Detect which cell encompasses the target text, then output its [x, y] center coordinate. 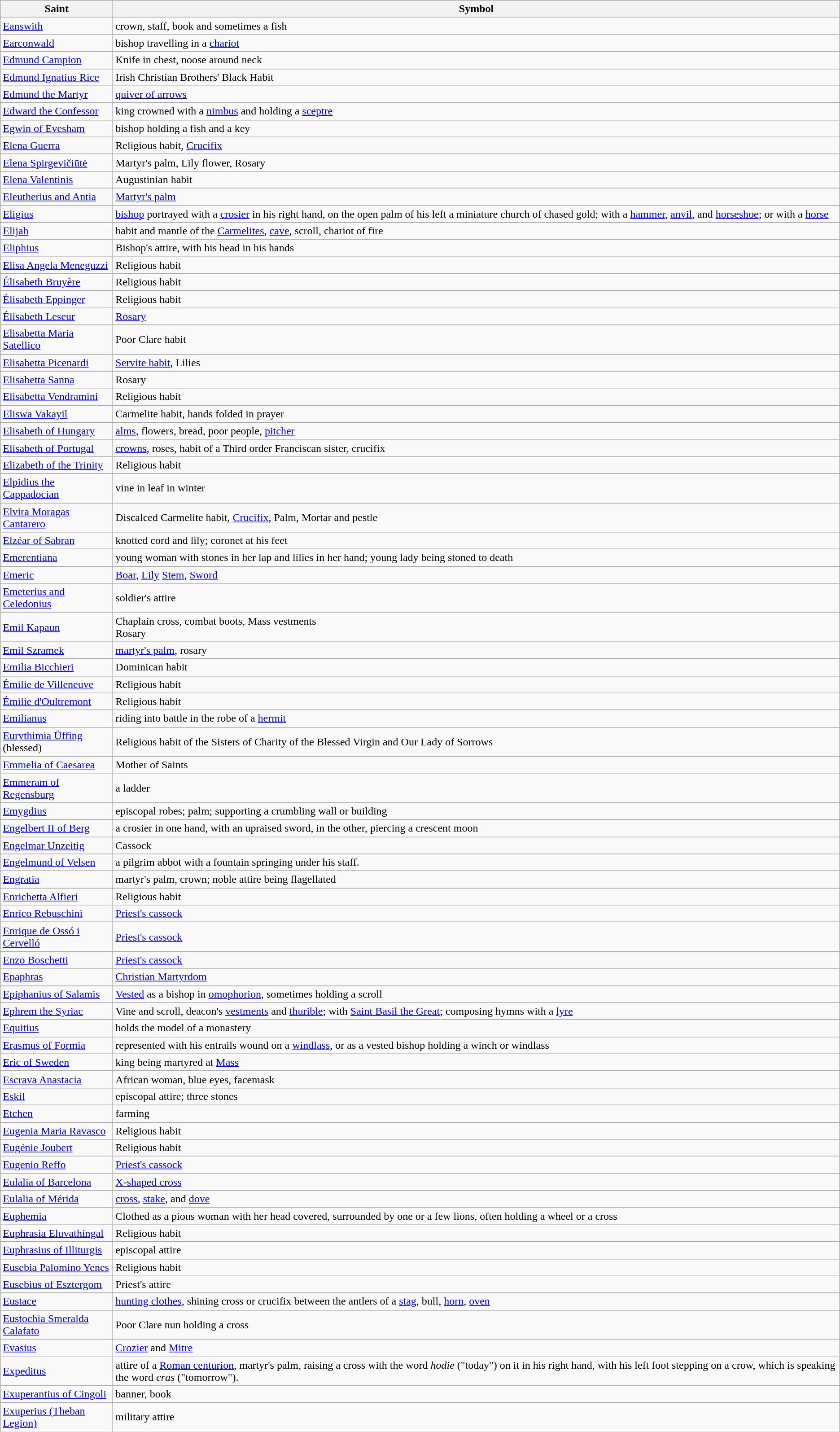
Epaphras [57, 977]
Crozier and Mitre [477, 1348]
Emygdius [57, 811]
Eurythimia Üffing (blessed) [57, 741]
a crosier in one hand, with an upraised sword, in the other, piercing a crescent moon [477, 828]
episcopal attire [477, 1250]
Boar, Lily Stem, Sword [477, 575]
Engelmund of Velsen [57, 863]
Eugenio Reffo [57, 1165]
Enrichetta Alfieri [57, 897]
farming [477, 1113]
Emeterius and Celedonius [57, 598]
Eliswa Vakayil [57, 414]
Enrico Rebuschini [57, 914]
bishop holding a fish and a key [477, 128]
Élisabeth Bruyère [57, 282]
Edmund the Martyr [57, 94]
Emilia Bicchieri [57, 667]
Eugenia Maria Ravasco [57, 1130]
Priest's attire [477, 1284]
Emmelia of Caesarea [57, 765]
Élisabeth Leseur [57, 316]
Eanswith [57, 26]
alms, flowers, bread, poor people, pitcher [477, 431]
Engelmar Unzeitig [57, 845]
Escrava Anastacia [57, 1079]
hunting clothes, shining cross or crucifix between the antlers of a stag, bull, horn, oven [477, 1301]
Elpidius the Cappadocian [57, 488]
Eleutherius and Antia [57, 197]
Etchen [57, 1113]
knotted cord and lily; coronet at his feet [477, 541]
episcopal robes; palm; supporting a crumbling wall or building [477, 811]
Edward the Confessor [57, 111]
Émilie de Villeneuve [57, 684]
Elisa Angela Meneguzzi [57, 265]
king crowned with a nimbus and holding a sceptre [477, 111]
soldier's attire [477, 598]
Poor Clare nun holding a cross [477, 1325]
Bishop's attire, with his head in his hands [477, 248]
Cassock [477, 845]
Clothed as a pious woman with her head covered, surrounded by one or a few lions, often holding a wheel or a cross [477, 1216]
Elisabetta Picenardi [57, 363]
Eusebia Palomino Yenes [57, 1267]
Servite habit, Lilies [477, 363]
Erasmus of Formia [57, 1045]
habit and mantle of the Carmelites, cave, scroll, chariot of fire [477, 231]
banner, book [477, 1394]
Earconwald [57, 43]
Emil Kapaun [57, 627]
Elzéar of Sabran [57, 541]
Elisabeth of Hungary [57, 431]
Elisabeth of Portugal [57, 448]
Elena Guerra [57, 145]
episcopal attire; three stones [477, 1096]
Eusebius of Esztergom [57, 1284]
Enzo Boschetti [57, 960]
military attire [477, 1417]
represented with his entrails wound on a windlass, or as a vested bishop holding a winch or windlass [477, 1045]
vine in leaf in winter [477, 488]
Saint [57, 9]
Eustochia Smeralda Calafato [57, 1325]
Eskil [57, 1096]
holds the model of a monastery [477, 1028]
Eulalia of Mérida [57, 1199]
Augustinian habit [477, 180]
crowns, roses, habit of a Third order Franciscan sister, crucifix [477, 448]
a ladder [477, 788]
Religious habit, Crucifix [477, 145]
Religious habit of the Sisters of Charity of the Blessed Virgin and Our Lady of Sorrows [477, 741]
Emmeram of Regensburg [57, 788]
Epiphanius of Salamis [57, 994]
Ephrem the Syriac [57, 1011]
Emerentiana [57, 558]
Eric of Sweden [57, 1062]
Elvira Moragas Cantarero [57, 517]
Eustace [57, 1301]
Elizabeth of the Trinity [57, 465]
Exuperantius of Cingoli [57, 1394]
Émilie d'Oultremont [57, 701]
Martyr's palm, Lily flower, Rosary [477, 162]
X-shaped cross [477, 1182]
king being martyred at Mass [477, 1062]
Equitius [57, 1028]
Dominican habit [477, 667]
Evasius [57, 1348]
Elisabetta Vendramini [57, 397]
martyr's palm, rosary [477, 650]
young woman with stones in her lap and lilies in her hand; young lady being stoned to death [477, 558]
Eligius [57, 214]
riding into battle in the robe of a hermit [477, 718]
Martyr's palm [477, 197]
African woman, blue eyes, facemask [477, 1079]
Exuperius (Theban Legion) [57, 1417]
Euphrasius of Illiturgis [57, 1250]
Emil Szramek [57, 650]
Elena Valentinis [57, 180]
Edmund Ignatius Rice [57, 77]
Emilianus [57, 718]
Vested as a bishop in omophorion, sometimes holding a scroll [477, 994]
Irish Christian Brothers' Black Habit [477, 77]
Elisabetta Sanna [57, 380]
Emeric [57, 575]
Poor Clare habit [477, 339]
Elijah [57, 231]
Christian Martyrdom [477, 977]
Discalced Carmelite habit, Crucifix, Palm, Mortar and pestle [477, 517]
Carmelite habit, hands folded in prayer [477, 414]
cross, stake, and dove [477, 1199]
Engratia [57, 880]
Euphemia [57, 1216]
quiver of arrows [477, 94]
Eugénie Joubert [57, 1148]
Knife in chest, noose around neck [477, 60]
Mother of Saints [477, 765]
martyr's palm, crown; noble attire being flagellated [477, 880]
Enrique de Ossó i Cervelló [57, 937]
Eulalia of Barcelona [57, 1182]
Eliphius [57, 248]
Symbol [477, 9]
bishop travelling in a chariot [477, 43]
Engelbert II of Berg [57, 828]
Elena Spirgevičiūtė [57, 162]
Vine and scroll, deacon's vestments and thurible; with Saint Basil the Great; composing hymns with a lyre [477, 1011]
a pilgrim abbot with a fountain springing under his staff. [477, 863]
Edmund Campion [57, 60]
Elisabetta Maria Satellico [57, 339]
Expeditus [57, 1371]
Euphrasia Eluvathingal [57, 1233]
Egwin of Evesham [57, 128]
Chaplain cross, combat boots, Mass vestmentsRosary [477, 627]
crown, staff, book and sometimes a fish [477, 26]
Élisabeth Eppinger [57, 299]
